Search for the cell housing the specified text and yield its [x, y] center coordinate. 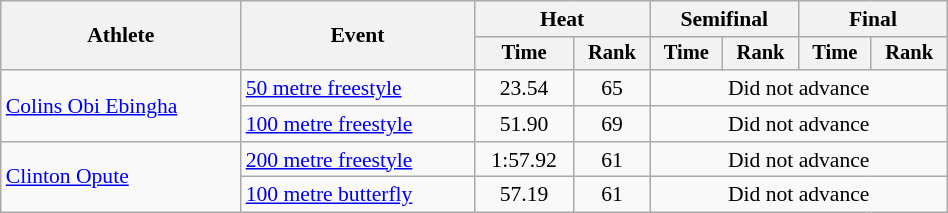
1:57.92 [524, 160]
57.19 [524, 195]
Heat [562, 19]
69 [612, 124]
100 metre freestyle [358, 124]
Colins Obi Ebingha [121, 106]
Clinton Opute [121, 178]
50 metre freestyle [358, 88]
Event [358, 36]
Semifinal [724, 19]
200 metre freestyle [358, 160]
51.90 [524, 124]
100 metre butterfly [358, 195]
65 [612, 88]
Athlete [121, 36]
Final [874, 19]
23.54 [524, 88]
